Find where the given text appears and provide that cell's center as (x, y) coordinate. 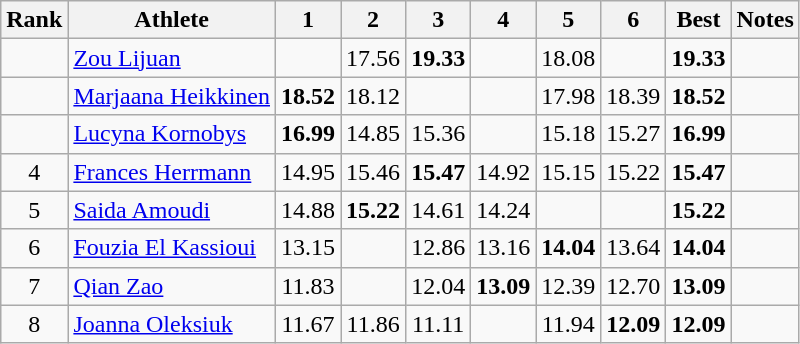
15.18 (568, 134)
Qian Zao (172, 286)
11.67 (308, 324)
Saida Amoudi (172, 210)
18.12 (374, 96)
14.88 (308, 210)
17.56 (374, 58)
13.15 (308, 248)
13.16 (504, 248)
18.08 (568, 58)
3 (438, 20)
18.39 (634, 96)
11.83 (308, 286)
Zou Lijuan (172, 58)
12.86 (438, 248)
11.11 (438, 324)
14.24 (504, 210)
12.04 (438, 286)
15.46 (374, 172)
11.94 (568, 324)
Athlete (172, 20)
Notes (765, 20)
7 (34, 286)
12.70 (634, 286)
12.39 (568, 286)
Lucyna Kornobys (172, 134)
14.95 (308, 172)
8 (34, 324)
Rank (34, 20)
Frances Herrmann (172, 172)
Fouzia El Kassioui (172, 248)
15.36 (438, 134)
14.92 (504, 172)
Joanna Oleksiuk (172, 324)
Best (698, 20)
14.85 (374, 134)
Marjaana Heikkinen (172, 96)
2 (374, 20)
17.98 (568, 96)
15.27 (634, 134)
1 (308, 20)
11.86 (374, 324)
13.64 (634, 248)
15.15 (568, 172)
14.61 (438, 210)
